For the text-containing cell, return its midpoint in [X, Y] coordinate format. 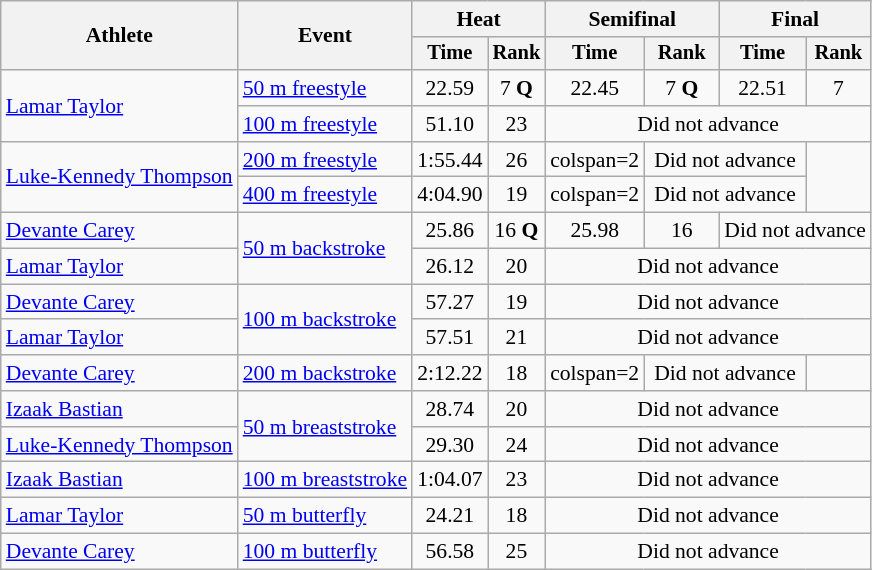
25.86 [450, 231]
200 m backstroke [325, 373]
2:12.22 [450, 373]
1:04.07 [450, 480]
24 [517, 445]
1:55.44 [450, 160]
16 Q [517, 231]
100 m breaststroke [325, 480]
26.12 [450, 267]
50 m butterfly [325, 516]
25.98 [594, 231]
7 [838, 88]
Heat [478, 19]
26 [517, 160]
Event [325, 36]
50 m breaststroke [325, 426]
Final [795, 19]
22.59 [450, 88]
21 [517, 338]
50 m backstroke [325, 248]
57.27 [450, 302]
4:04.90 [450, 195]
200 m freestyle [325, 160]
22.51 [762, 88]
28.74 [450, 409]
57.51 [450, 338]
24.21 [450, 516]
16 [682, 231]
29.30 [450, 445]
100 m butterfly [325, 552]
51.10 [450, 124]
100 m backstroke [325, 320]
50 m freestyle [325, 88]
Semifinal [632, 19]
25 [517, 552]
100 m freestyle [325, 124]
56.58 [450, 552]
22.45 [594, 88]
Athlete [120, 36]
400 m freestyle [325, 195]
